Pinpoint the cell where the given text exists, returning its (X, Y) midpoint coordinate. 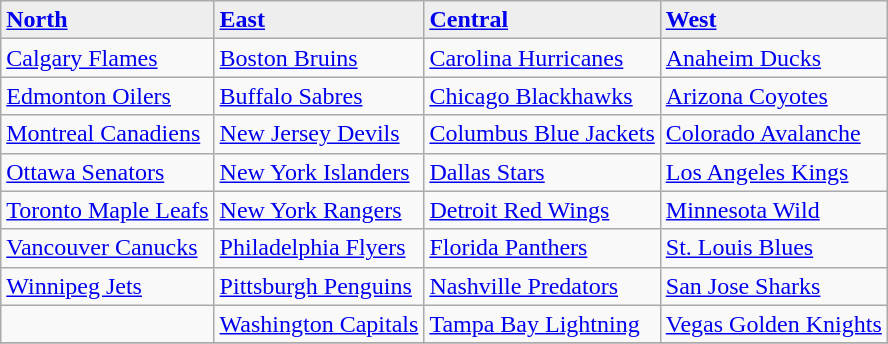
San Jose Sharks (774, 286)
Arizona Coyotes (774, 96)
Pittsburgh Penguins (319, 286)
Buffalo Sabres (319, 96)
New York Rangers (319, 210)
East (319, 20)
Tampa Bay Lightning (542, 324)
Dallas Stars (542, 172)
Edmonton Oilers (108, 96)
Winnipeg Jets (108, 286)
Philadelphia Flyers (319, 248)
Vancouver Canucks (108, 248)
Montreal Canadiens (108, 134)
Washington Capitals (319, 324)
Calgary Flames (108, 58)
Columbus Blue Jackets (542, 134)
Nashville Predators (542, 286)
West (774, 20)
Carolina Hurricanes (542, 58)
Anaheim Ducks (774, 58)
Florida Panthers (542, 248)
Chicago Blackhawks (542, 96)
Boston Bruins (319, 58)
Colorado Avalanche (774, 134)
Ottawa Senators (108, 172)
Toronto Maple Leafs (108, 210)
Detroit Red Wings (542, 210)
New Jersey Devils (319, 134)
Minnesota Wild (774, 210)
Vegas Golden Knights (774, 324)
North (108, 20)
St. Louis Blues (774, 248)
Central (542, 20)
New York Islanders (319, 172)
Los Angeles Kings (774, 172)
